From the cell containing the given text, extract its center point as [x, y] coordinate. 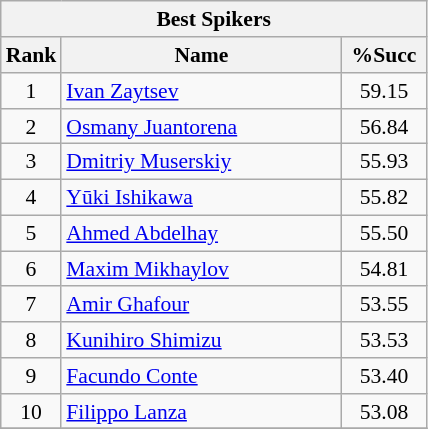
55.82 [384, 197]
Amir Ghafour [201, 304]
55.50 [384, 233]
9 [32, 376]
Osmany Juantorena [201, 126]
6 [32, 269]
1 [32, 91]
3 [32, 162]
5 [32, 233]
%Succ [384, 55]
Kunihiro Shimizu [201, 340]
Filippo Lanza [201, 411]
4 [32, 197]
8 [32, 340]
53.40 [384, 376]
53.08 [384, 411]
53.53 [384, 340]
55.93 [384, 162]
Best Spikers [214, 19]
Dmitriy Muserskiy [201, 162]
Ivan Zaytsev [201, 91]
Facundo Conte [201, 376]
56.84 [384, 126]
2 [32, 126]
54.81 [384, 269]
53.55 [384, 304]
Ahmed Abdelhay [201, 233]
7 [32, 304]
10 [32, 411]
59.15 [384, 91]
Name [201, 55]
Yūki Ishikawa [201, 197]
Maxim Mikhaylov [201, 269]
Rank [32, 55]
